Provide the (x, y) coordinate of the cell's center where the given text is located.  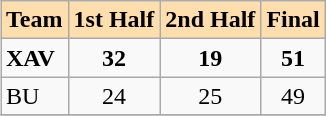
25 (210, 96)
1st Half (114, 20)
24 (114, 96)
XAV (34, 58)
51 (293, 58)
Final (293, 20)
19 (210, 58)
49 (293, 96)
32 (114, 58)
2nd Half (210, 20)
Team (34, 20)
BU (34, 96)
